Detect which cell encompasses the target text, then output its (X, Y) center coordinate. 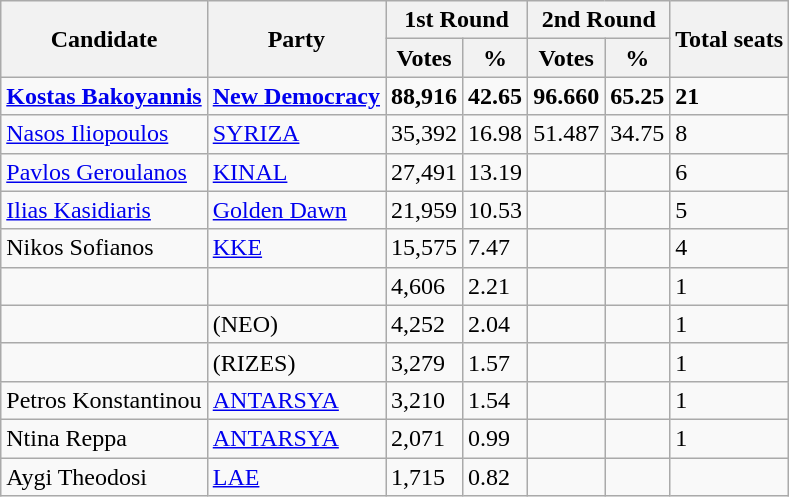
10.53 (496, 210)
1st Round (457, 20)
(NEO) (296, 324)
1.57 (496, 362)
KKE (296, 248)
2.21 (496, 286)
4,252 (424, 324)
3,210 (424, 400)
42.65 (496, 96)
7.47 (496, 248)
4,606 (424, 286)
5 (730, 210)
35,392 (424, 134)
0.82 (496, 477)
1,715 (424, 477)
Pavlos Geroulanos (104, 172)
Candidate (104, 39)
KINAL (296, 172)
Nikos Sofianos (104, 248)
0.99 (496, 438)
1.54 (496, 400)
51.487 (566, 134)
4 (730, 248)
65.25 (638, 96)
8 (730, 134)
15,575 (424, 248)
Ilias Kasidiaris (104, 210)
Aygi Theodosi (104, 477)
16.98 (496, 134)
21,959 (424, 210)
Golden Dawn (296, 210)
13.19 (496, 172)
Kostas Bakoyannis (104, 96)
88,916 (424, 96)
2,071 (424, 438)
27,491 (424, 172)
Nasos Iliopoulos (104, 134)
3,279 (424, 362)
LAE (296, 477)
Ntina Reppa (104, 438)
Petros Konstantinou (104, 400)
SYRIZA (296, 134)
2nd Round (599, 20)
New Democracy (296, 96)
34.75 (638, 134)
96.660 (566, 96)
2.04 (496, 324)
Party (296, 39)
Total seats (730, 39)
21 (730, 96)
(RIZES) (296, 362)
6 (730, 172)
